Search for the cell housing the specified text and yield its [x, y] center coordinate. 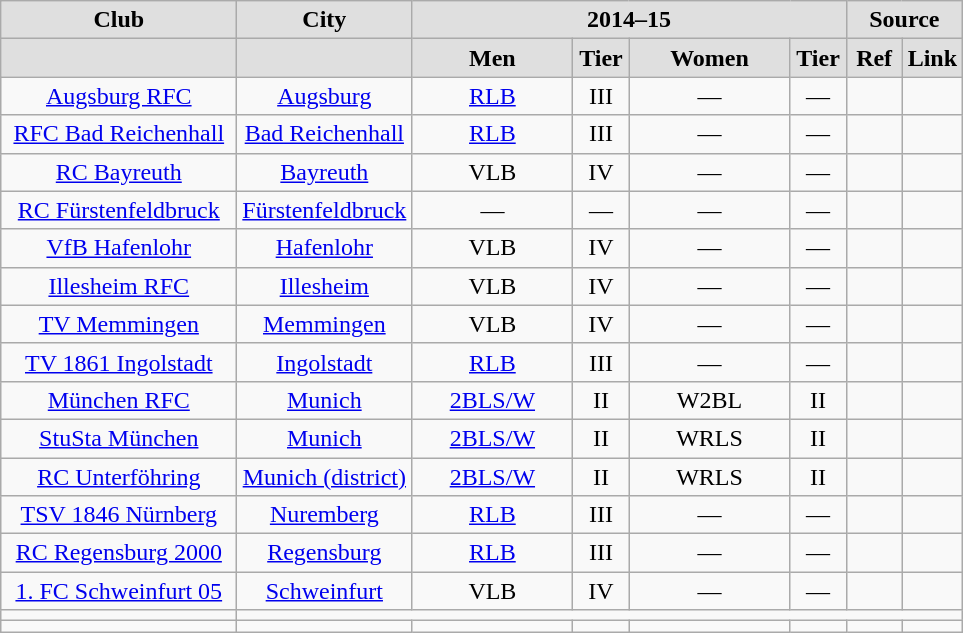
Nuremberg [324, 515]
Illesheim [324, 286]
2014–15 [629, 20]
Bad Reichenhall [324, 134]
RC Bayreuth [119, 172]
TV 1861 Ingolstadt [119, 362]
Club [119, 20]
VfB Hafenlohr [119, 248]
Augsburg RFC [119, 96]
Source [904, 20]
TSV 1846 Nürnberg [119, 515]
Link [932, 58]
RC Fürstenfeldbruck [119, 210]
Ingolstadt [324, 362]
Women [710, 58]
RC Regensburg 2000 [119, 553]
TV Memmingen [119, 324]
Augsburg [324, 96]
Munich (district) [324, 477]
RFC Bad Reichenhall [119, 134]
Illesheim RFC [119, 286]
StuSta München [119, 438]
1. FC Schweinfurt 05 [119, 591]
City [324, 20]
W2BL [710, 400]
RC Unterföhring [119, 477]
Memmingen [324, 324]
Bayreuth [324, 172]
Regensburg [324, 553]
Fürstenfeldbruck [324, 210]
Men [492, 58]
München RFC [119, 400]
Schweinfurt [324, 591]
Hafenlohr [324, 248]
Ref [874, 58]
